Find where the given text appears and provide that cell's center as [X, Y] coordinate. 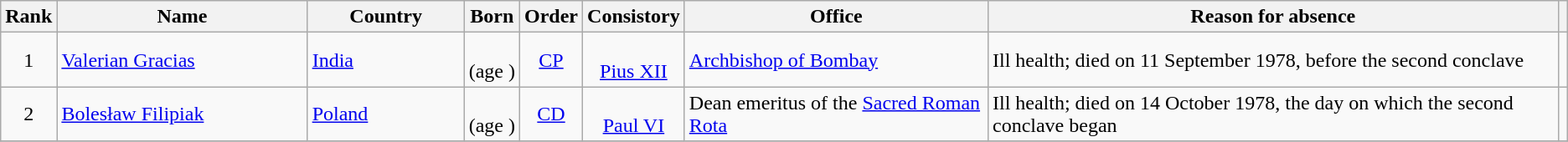
Reason for absence [1273, 17]
Pius XII [634, 60]
Archbishop of Bombay [836, 60]
CD [551, 114]
Consistory [634, 17]
Valerian Gracias [183, 60]
India [385, 60]
2 [28, 114]
Born [492, 17]
Order [551, 17]
Office [836, 17]
Bolesław Filipiak [183, 114]
Country [385, 17]
CP [551, 60]
Poland [385, 114]
Name [183, 17]
Paul VI [634, 114]
Ill health; died on 11 September 1978, before the second conclave [1273, 60]
Rank [28, 17]
Ill health; died on 14 October 1978, the day on which the second conclave began [1273, 114]
1 [28, 60]
Dean emeritus of the Sacred Roman Rota [836, 114]
